Output the [x, y] coordinate of the center of the cell containing the given text.  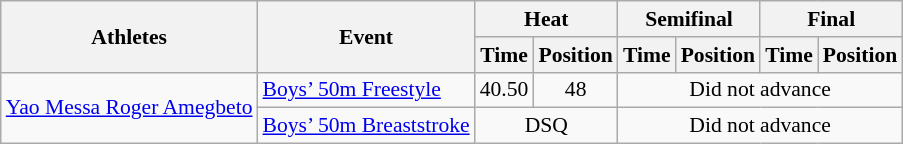
Event [366, 36]
Semifinal [689, 19]
Yao Messa Roger Amegbeto [130, 108]
Athletes [130, 36]
DSQ [546, 126]
48 [575, 90]
40.50 [504, 90]
Boys’ 50m Breaststroke [366, 126]
Final [831, 19]
Heat [546, 19]
Boys’ 50m Freestyle [366, 90]
